Locate the cell with the specified text and output its (X, Y) center coordinate. 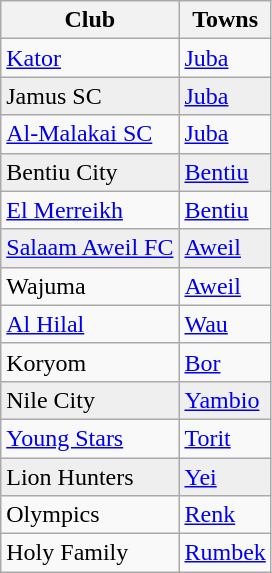
Salaam Aweil FC (90, 248)
El Merreikh (90, 210)
Wajuma (90, 286)
Olympics (90, 515)
Rumbek (225, 553)
Towns (225, 20)
Al Hilal (90, 324)
Yambio (225, 400)
Club (90, 20)
Kator (90, 58)
Nile City (90, 400)
Al-Malakai SC (90, 134)
Torit (225, 438)
Bor (225, 362)
Wau (225, 324)
Lion Hunters (90, 477)
Holy Family (90, 553)
Jamus SC (90, 96)
Bentiu City (90, 172)
Yei (225, 477)
Koryom (90, 362)
Renk (225, 515)
Young Stars (90, 438)
